Pinpoint the cell where the given text exists, returning its [X, Y] midpoint coordinate. 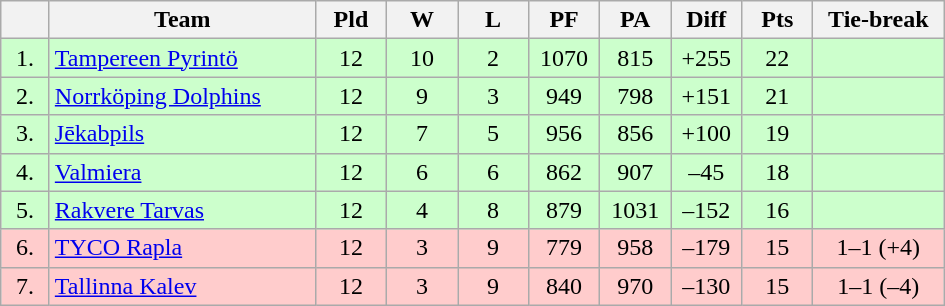
Pld [350, 20]
798 [636, 96]
Jēkabpils [182, 134]
10 [422, 58]
862 [564, 172]
Valmiera [182, 172]
–179 [706, 248]
779 [564, 248]
970 [636, 286]
1. [26, 58]
4. [26, 172]
+100 [706, 134]
–45 [706, 172]
3. [26, 134]
PA [636, 20]
1031 [636, 210]
956 [564, 134]
21 [778, 96]
L [494, 20]
Tallinna Kalev [182, 286]
1070 [564, 58]
Rakvere Tarvas [182, 210]
–130 [706, 286]
958 [636, 248]
+151 [706, 96]
19 [778, 134]
6. [26, 248]
7. [26, 286]
840 [564, 286]
4 [422, 210]
18 [778, 172]
Diff [706, 20]
Tampereen Pyrintö [182, 58]
W [422, 20]
PF [564, 20]
1–1 (–4) [878, 286]
8 [494, 210]
7 [422, 134]
+255 [706, 58]
5 [494, 134]
2. [26, 96]
Tie-break [878, 20]
22 [778, 58]
Norrköping Dolphins [182, 96]
–152 [706, 210]
949 [564, 96]
16 [778, 210]
815 [636, 58]
879 [564, 210]
907 [636, 172]
TYCO Rapla [182, 248]
1–1 (+4) [878, 248]
5. [26, 210]
2 [494, 58]
Team [182, 20]
856 [636, 134]
Pts [778, 20]
